Search for the cell housing the specified text and yield its [x, y] center coordinate. 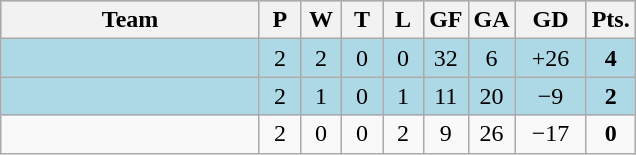
+26 [550, 58]
GF [446, 20]
4 [610, 58]
−17 [550, 134]
Team [130, 20]
T [362, 20]
26 [492, 134]
11 [446, 96]
6 [492, 58]
−9 [550, 96]
32 [446, 58]
Pts. [610, 20]
GD [550, 20]
L [404, 20]
P [280, 20]
9 [446, 134]
GA [492, 20]
W [320, 20]
20 [492, 96]
